Identify which cell holds the provided text, then report its [x, y] central coordinate. 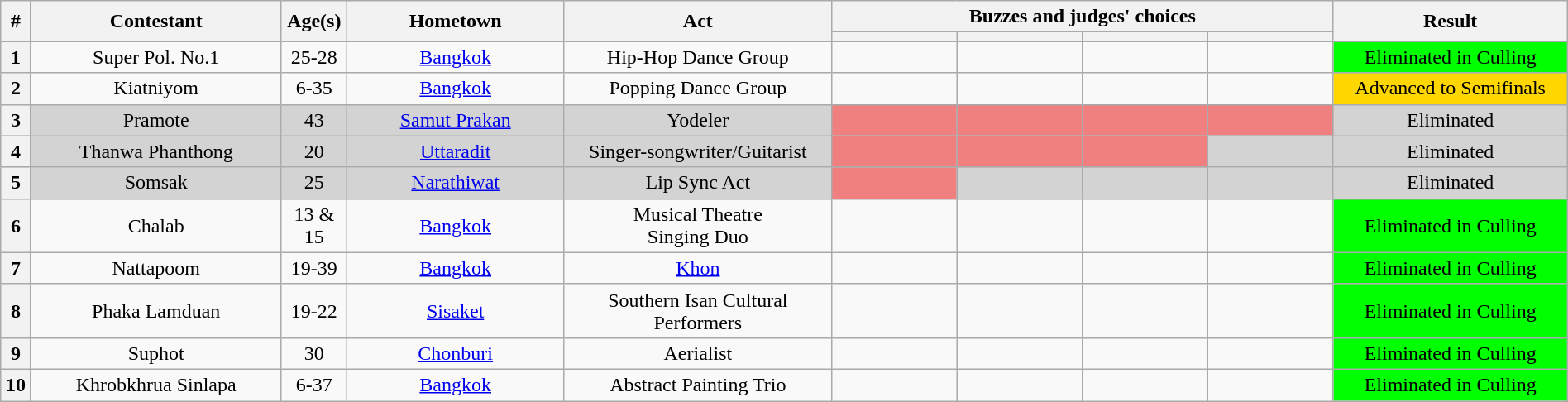
Samut Prakan [455, 120]
9 [16, 353]
4 [16, 151]
Khon [698, 268]
Yodeler [698, 120]
Lip Sync Act [698, 183]
Abstract Painting Trio [698, 385]
Southern Isan Cultural Performers [698, 311]
6-35 [314, 89]
6-37 [314, 385]
19-39 [314, 268]
Hometown [455, 22]
43 [314, 120]
19-22 [314, 311]
Chalab [155, 225]
Popping Dance Group [698, 89]
Narathiwat [455, 183]
13 & 15 [314, 225]
Advanced to Semifinals [1451, 89]
5 [16, 183]
30 [314, 353]
Suphot [155, 353]
Uttaradit [455, 151]
10 [16, 385]
8 [16, 311]
# [16, 22]
Musical TheatreSinging Duo [698, 225]
Hip-Hop Dance Group [698, 57]
Kiatniyom [155, 89]
Aerialist [698, 353]
7 [16, 268]
Khrobkhrua Sinlapa [155, 385]
25-28 [314, 57]
Chonburi [455, 353]
25 [314, 183]
Age(s) [314, 22]
20 [314, 151]
Phaka Lamduan [155, 311]
Sisaket [455, 311]
Singer-songwriter/Guitarist [698, 151]
Result [1451, 22]
2 [16, 89]
Act [698, 22]
1 [16, 57]
6 [16, 225]
Thanwa Phanthong [155, 151]
Super Pol. No.1 [155, 57]
Contestant [155, 22]
Pramote [155, 120]
Buzzes and judges' choices [1083, 17]
3 [16, 120]
Nattapoom [155, 268]
Somsak [155, 183]
